Identify which cell holds the provided text, then report its (X, Y) central coordinate. 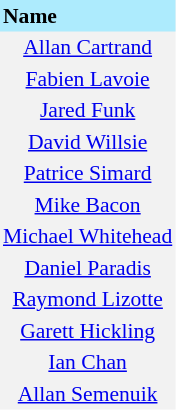
Patrice Simard (88, 174)
Allan Semenuik (88, 394)
Daniel Paradis (88, 268)
David Willsie (88, 142)
Mike Bacon (88, 205)
Garett Hickling (88, 331)
Michael Whitehead (88, 236)
Raymond Lizotte (88, 300)
Allan Cartrand (88, 48)
Ian Chan (88, 362)
Fabien Lavoie (88, 79)
Name (88, 16)
Jared Funk (88, 110)
